Return [x, y] of the center of cell containing provided text 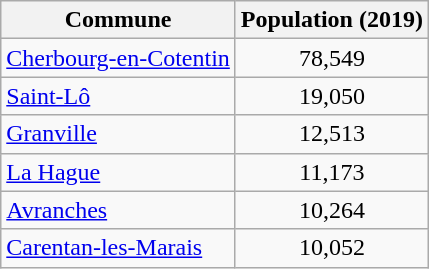
12,513 [332, 134]
Cherbourg-en-Cotentin [118, 58]
10,264 [332, 210]
Commune [118, 20]
10,052 [332, 248]
Granville [118, 134]
La Hague [118, 172]
Population (2019) [332, 20]
11,173 [332, 172]
78,549 [332, 58]
19,050 [332, 96]
Avranches [118, 210]
Saint-Lô [118, 96]
Carentan-les-Marais [118, 248]
